Search for the cell housing the specified text and yield its [x, y] center coordinate. 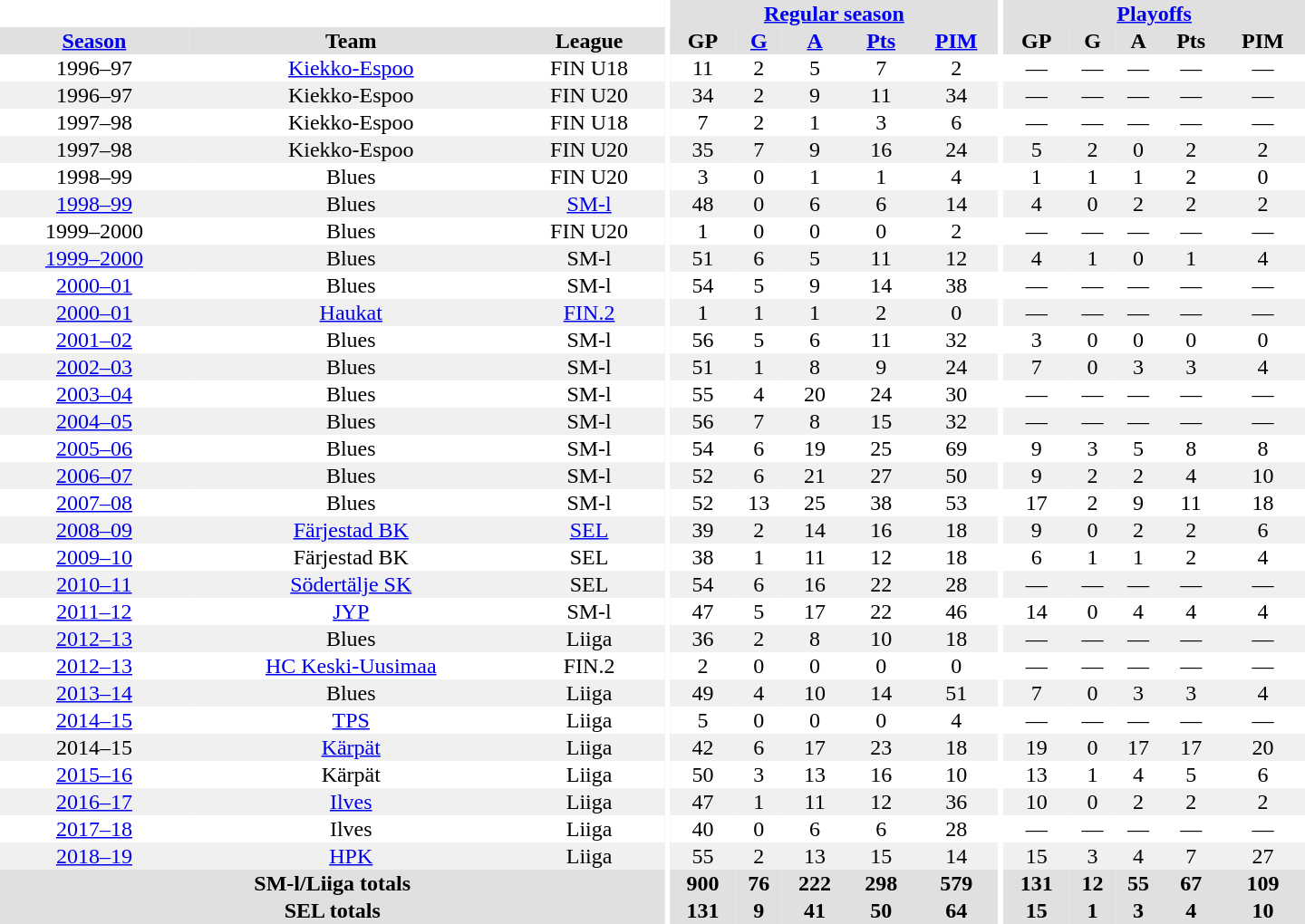
2013–14 [94, 693]
41 [816, 910]
Season [94, 41]
2002–03 [94, 367]
42 [703, 747]
2001–02 [94, 340]
35 [703, 149]
2015–16 [94, 775]
46 [957, 611]
2007–08 [94, 503]
JYP [352, 611]
49 [703, 693]
HPK [352, 856]
SM-l/Liiga totals [332, 883]
HC Keski-Uusimaa [352, 666]
40 [703, 829]
2017–18 [94, 829]
21 [816, 476]
League [589, 41]
TPS [352, 720]
2011–12 [94, 611]
39 [703, 530]
SEL totals [332, 910]
2005–06 [94, 448]
Regular season [834, 14]
23 [881, 747]
2004–05 [94, 421]
Team [352, 41]
Playoffs [1155, 14]
30 [957, 394]
298 [881, 883]
2006–07 [94, 476]
2008–09 [94, 530]
2010–11 [94, 584]
Södertälje SK [352, 584]
53 [957, 503]
69 [957, 448]
2009–10 [94, 557]
2018–19 [94, 856]
67 [1191, 883]
Haukat [352, 313]
76 [759, 883]
64 [957, 910]
2003–04 [94, 394]
2016–17 [94, 802]
48 [703, 204]
900 [703, 883]
109 [1263, 883]
222 [816, 883]
579 [957, 883]
